Detect which cell encompasses the target text, then output its [x, y] center coordinate. 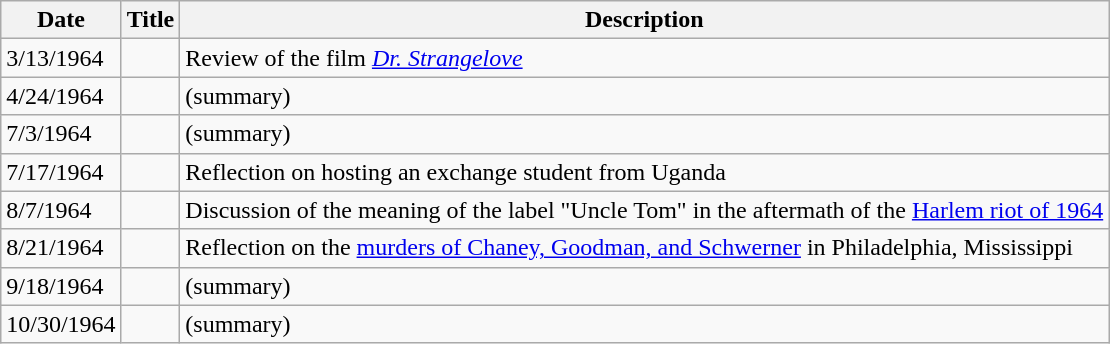
Discussion of the meaning of the label "Uncle Tom" in the aftermath of the Harlem riot of 1964 [644, 210]
3/13/1964 [61, 58]
9/18/1964 [61, 286]
7/17/1964 [61, 172]
10/30/1964 [61, 324]
4/24/1964 [61, 96]
Title [150, 20]
Description [644, 20]
Review of the film Dr. Strangelove [644, 58]
8/21/1964 [61, 248]
Date [61, 20]
8/7/1964 [61, 210]
Reflection on the murders of Chaney, Goodman, and Schwerner in Philadelphia, Mississippi [644, 248]
7/3/1964 [61, 134]
Reflection on hosting an exchange student from Uganda [644, 172]
